Locate the cell with the specified text and output its (X, Y) center coordinate. 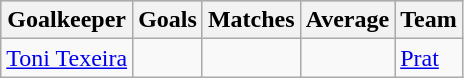
Average (348, 20)
Matches (251, 20)
Goalkeeper (67, 20)
Team (429, 20)
Goals (168, 20)
Toni Texeira (67, 58)
Prat (429, 58)
